Detect which cell encompasses the target text, then output its [x, y] center coordinate. 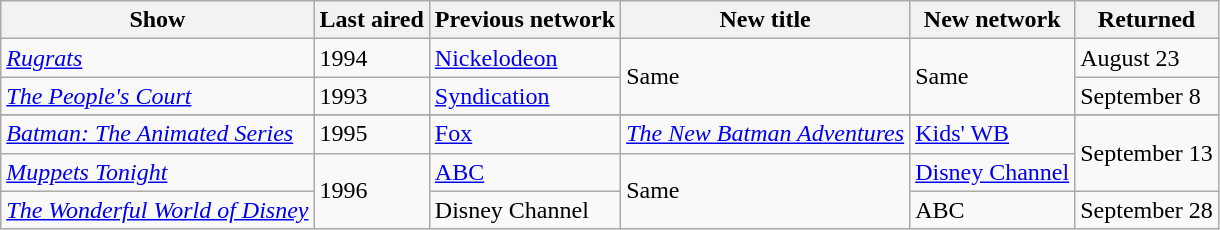
September 13 [1147, 153]
New title [766, 20]
Last aired [372, 20]
Muppets Tonight [158, 172]
Syndication [524, 96]
The Wonderful World of Disney [158, 210]
New network [992, 20]
1995 [372, 134]
Previous network [524, 20]
August 23 [1147, 58]
Fox [524, 134]
The People's Court [158, 96]
1993 [372, 96]
Rugrats [158, 58]
Kids' WB [992, 134]
Nickelodeon [524, 58]
1994 [372, 58]
September 28 [1147, 210]
Show [158, 20]
September 8 [1147, 96]
The New Batman Adventures [766, 134]
Returned [1147, 20]
Batman: The Animated Series [158, 134]
1996 [372, 191]
